Locate the cell with the specified text and output its (X, Y) center coordinate. 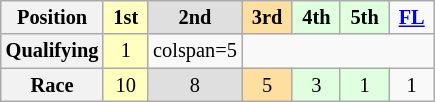
2nd (195, 17)
colspan=5 (195, 51)
1st (126, 17)
10 (126, 85)
5th (364, 17)
8 (195, 85)
FL (412, 17)
5 (267, 85)
3rd (267, 17)
Position (52, 17)
Qualifying (52, 51)
3 (316, 85)
Race (52, 85)
4th (316, 17)
